Determine the [x, y] coordinate at the center of the cell enclosing the given text.  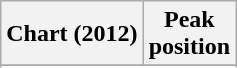
Chart (2012) [72, 34]
Peakposition [189, 34]
